For the text-containing cell, return its midpoint in (X, Y) coordinate format. 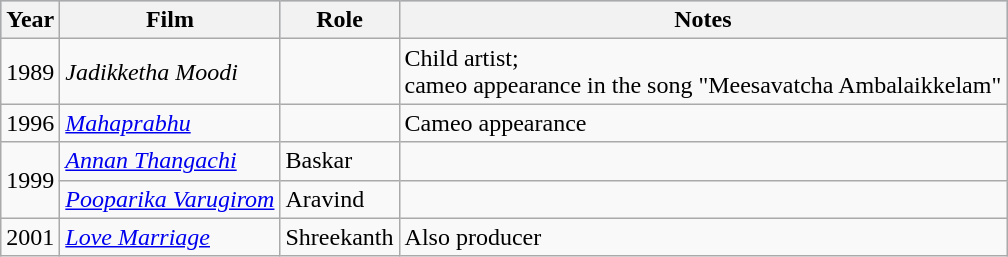
Film (170, 20)
Jadikketha Moodi (170, 72)
Child artist; cameo appearance in the song "Meesavatcha Ambalaikkelam" (703, 72)
Aravind (340, 199)
Role (340, 20)
Shreekanth (340, 237)
Annan Thangachi (170, 161)
1996 (30, 123)
Cameo appearance (703, 123)
Baskar (340, 161)
Year (30, 20)
Pooparika Varugirom (170, 199)
Notes (703, 20)
2001 (30, 237)
1999 (30, 180)
Love Marriage (170, 237)
Also producer (703, 237)
1989 (30, 72)
Mahaprabhu (170, 123)
